Locate the cell with the specified text and output its (X, Y) center coordinate. 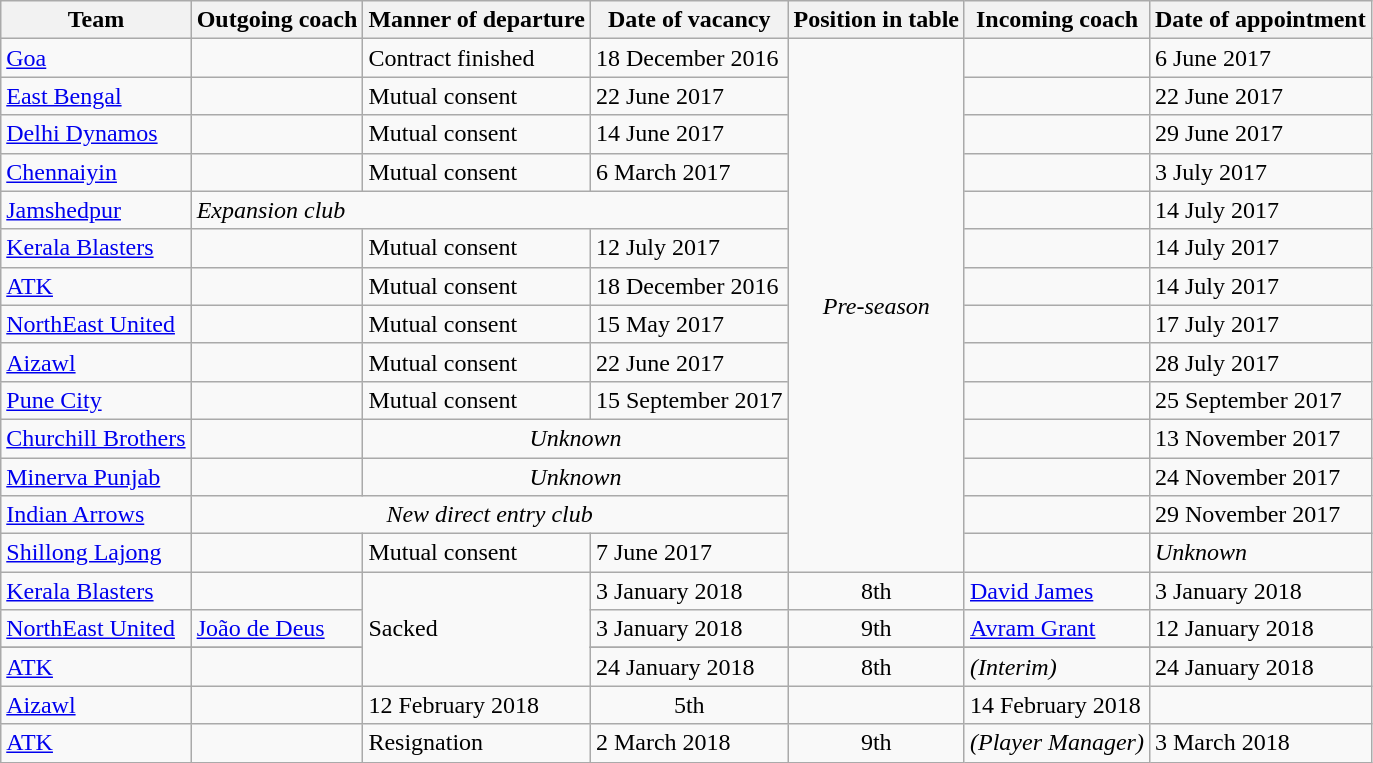
Shillong Lajong (96, 553)
Sacked (476, 629)
12 January 2018 (1260, 629)
Avram Grant (1056, 629)
14 February 2018 (1056, 705)
25 September 2017 (1260, 400)
(Interim) (1056, 667)
Expansion club (490, 210)
João de Deus (277, 629)
15 September 2017 (689, 400)
Outgoing coach (277, 20)
17 July 2017 (1260, 324)
Pune City (96, 400)
Team (96, 20)
Position in table (876, 20)
New direct entry club (490, 515)
12 February 2018 (476, 705)
Date of vacancy (689, 20)
29 November 2017 (1260, 515)
Chennaiyin (96, 172)
Goa (96, 58)
(Player Manager) (1056, 743)
14 June 2017 (689, 134)
5th (689, 705)
Date of appointment (1260, 20)
6 June 2017 (1260, 58)
East Bengal (96, 96)
15 May 2017 (689, 324)
Minerva Punjab (96, 477)
Indian Arrows (96, 515)
Manner of departure (476, 20)
2 March 2018 (689, 743)
13 November 2017 (1260, 438)
Contract finished (476, 58)
7 June 2017 (689, 553)
24 November 2017 (1260, 477)
28 July 2017 (1260, 362)
3 March 2018 (1260, 743)
29 June 2017 (1260, 134)
Resignation (476, 743)
Churchill Brothers (96, 438)
6 March 2017 (689, 172)
Jamshedpur (96, 210)
David James (1056, 591)
Delhi Dynamos (96, 134)
Incoming coach (1056, 20)
3 July 2017 (1260, 172)
Pre-season (876, 306)
12 July 2017 (689, 248)
